Return (X, Y) of the center of cell containing provided text 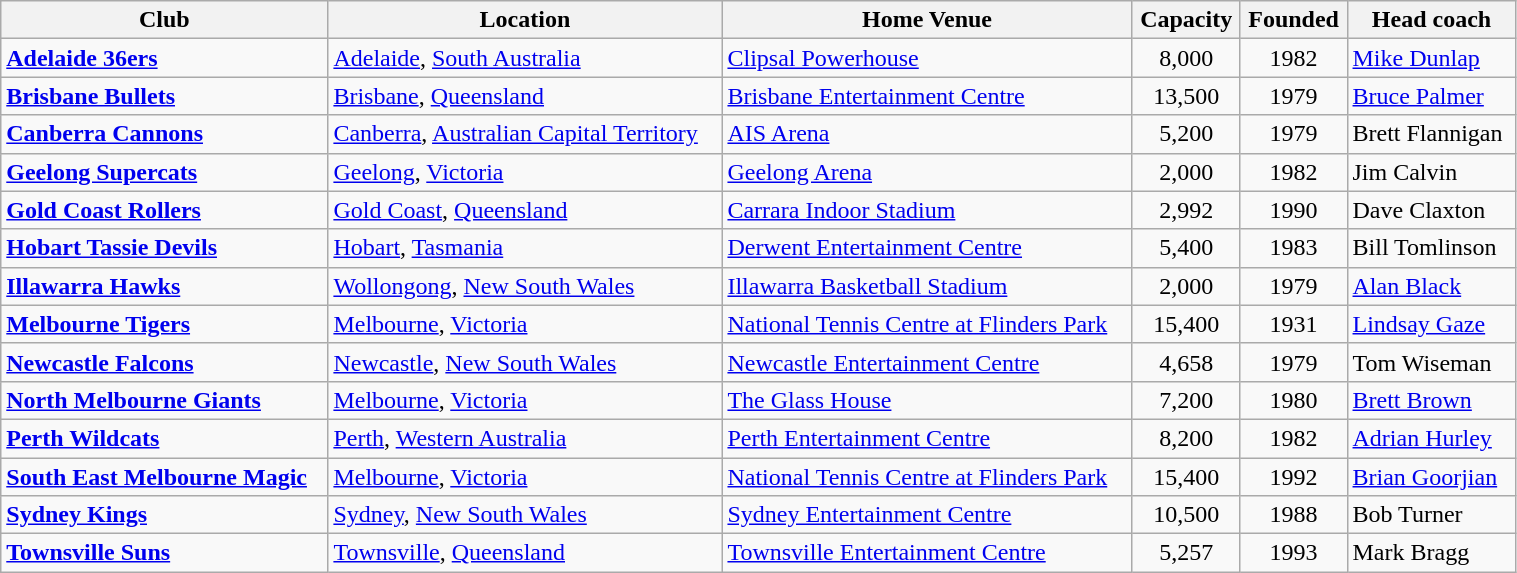
Adelaide 36ers (164, 58)
Derwent Entertainment Centre (927, 248)
1983 (1294, 248)
8,200 (1186, 438)
North Melbourne Giants (164, 400)
AIS Arena (927, 134)
Bill Tomlinson (1432, 248)
Adelaide, South Australia (525, 58)
Gold Coast Rollers (164, 210)
Newcastle, New South Wales (525, 362)
Capacity (1186, 20)
Townsville Suns (164, 553)
Gold Coast, Queensland (525, 210)
Hobart, Tasmania (525, 248)
Bruce Palmer (1432, 96)
Adrian Hurley (1432, 438)
Melbourne Tigers (164, 324)
Brett Brown (1432, 400)
5,257 (1186, 553)
1980 (1294, 400)
Lindsay Gaze (1432, 324)
Newcastle Falcons (164, 362)
Hobart Tassie Devils (164, 248)
Sydney Kings (164, 515)
Townsville Entertainment Centre (927, 553)
Brian Goorjian (1432, 477)
1993 (1294, 553)
Perth Wildcats (164, 438)
Brett Flannigan (1432, 134)
Clipsal Powerhouse (927, 58)
The Glass House (927, 400)
13,500 (1186, 96)
Mike Dunlap (1432, 58)
8,000 (1186, 58)
Perth, Western Australia (525, 438)
Sydney Entertainment Centre (927, 515)
4,658 (1186, 362)
1992 (1294, 477)
Geelong, Victoria (525, 172)
Canberra Cannons (164, 134)
Alan Black (1432, 286)
1988 (1294, 515)
Tom Wiseman (1432, 362)
Sydney, New South Wales (525, 515)
2,992 (1186, 210)
Illawarra Hawks (164, 286)
Townsville, Queensland (525, 553)
Bob Turner (1432, 515)
Geelong Supercats (164, 172)
Club (164, 20)
Brisbane Entertainment Centre (927, 96)
Location (525, 20)
Dave Claxton (1432, 210)
Canberra, Australian Capital Territory (525, 134)
Wollongong, New South Wales (525, 286)
Home Venue (927, 20)
Perth Entertainment Centre (927, 438)
Illawarra Basketball Stadium (927, 286)
Newcastle Entertainment Centre (927, 362)
Carrara Indoor Stadium (927, 210)
7,200 (1186, 400)
10,500 (1186, 515)
Head coach (1432, 20)
5,400 (1186, 248)
Geelong Arena (927, 172)
Brisbane, Queensland (525, 96)
Jim Calvin (1432, 172)
5,200 (1186, 134)
Brisbane Bullets (164, 96)
1931 (1294, 324)
Founded (1294, 20)
Mark Bragg (1432, 553)
South East Melbourne Magic (164, 477)
1990 (1294, 210)
